Return (x, y) of the center of cell containing provided text 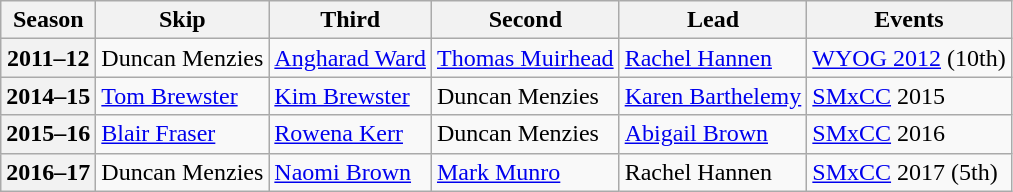
Rowena Kerr (350, 134)
Skip (182, 20)
Mark Munro (525, 172)
Naomi Brown (350, 172)
2015–16 (48, 134)
Blair Fraser (182, 134)
Second (525, 20)
Angharad Ward (350, 58)
SMxCC 2016 (909, 134)
Season (48, 20)
Kim Brewster (350, 96)
Thomas Muirhead (525, 58)
WYOG 2012 (10th) (909, 58)
SMxCC 2017 (5th) (909, 172)
2011–12 (48, 58)
2016–17 (48, 172)
Abigail Brown (713, 134)
Events (909, 20)
Third (350, 20)
Lead (713, 20)
SMxCC 2015 (909, 96)
2014–15 (48, 96)
Karen Barthelemy (713, 96)
Tom Brewster (182, 96)
